Pinpoint the cell where the given text exists, returning its [X, Y] midpoint coordinate. 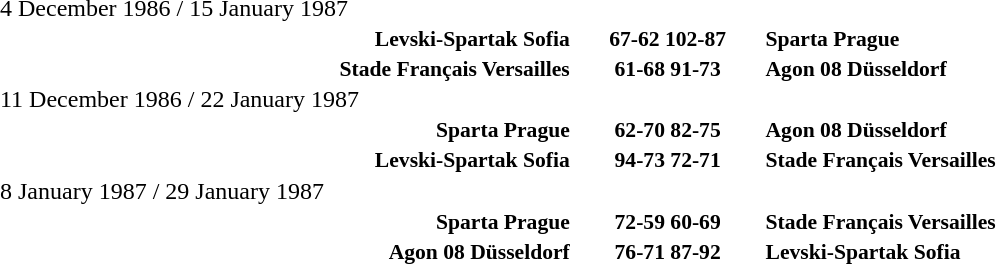
67-62 102-87 [668, 38]
94-73 72-71 [668, 160]
61-68 91-73 [668, 68]
72-59 60-69 [668, 222]
62-70 82-75 [668, 130]
